Extract the [X, Y] coordinate from the center of the cell holding the provided text.  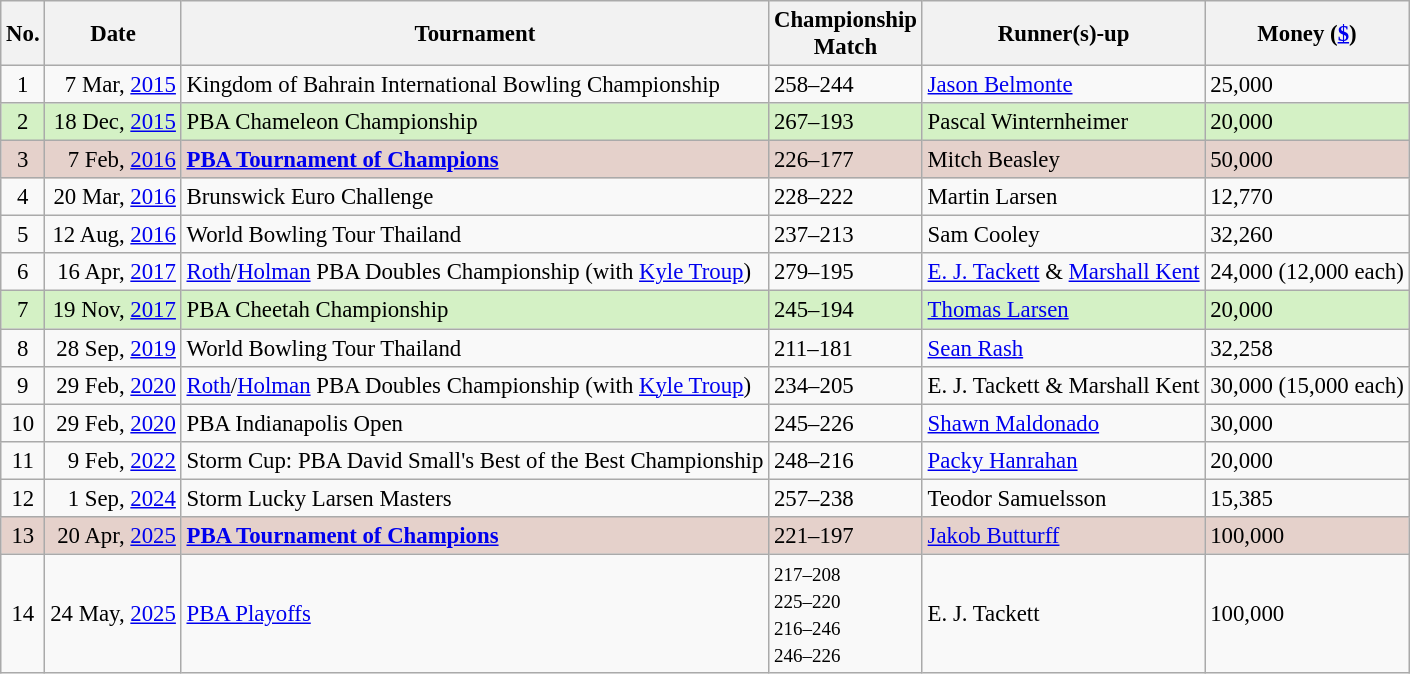
8 [23, 348]
24,000 (12,000 each) [1307, 273]
50,000 [1307, 160]
226–177 [846, 160]
Jason Belmonte [1064, 85]
Jakob Butturff [1064, 536]
9 [23, 385]
Mitch Beasley [1064, 160]
4 [23, 197]
12 [23, 498]
25,000 [1307, 85]
28 Sep, 2019 [113, 348]
No. [23, 34]
14 [23, 614]
30,000 [1307, 423]
12,770 [1307, 197]
20 Mar, 2016 [113, 197]
15,385 [1307, 498]
24 May, 2025 [113, 614]
Thomas Larsen [1064, 310]
13 [23, 536]
E. J. Tackett [1064, 614]
7 [23, 310]
245–226 [846, 423]
Sean Rash [1064, 348]
20 Apr, 2025 [113, 536]
5 [23, 235]
3 [23, 160]
Martin Larsen [1064, 197]
Storm Cup: PBA David Small's Best of the Best Championship [474, 460]
257–238 [846, 498]
228–222 [846, 197]
6 [23, 273]
7 Mar, 2015 [113, 85]
2 [23, 122]
PBA Cheetah Championship [474, 310]
Brunswick Euro Challenge [474, 197]
211–181 [846, 348]
30,000 (15,000 each) [1307, 385]
267–193 [846, 122]
237–213 [846, 235]
Packy Hanrahan [1064, 460]
Teodor Samuelsson [1064, 498]
9 Feb, 2022 [113, 460]
221–197 [846, 536]
7 Feb, 2016 [113, 160]
ChampionshipMatch [846, 34]
1 [23, 85]
12 Aug, 2016 [113, 235]
Shawn Maldonado [1064, 423]
18 Dec, 2015 [113, 122]
245–194 [846, 310]
PBA Chameleon Championship [474, 122]
1 Sep, 2024 [113, 498]
217–208225–220216–246246–226 [846, 614]
Pascal Winternheimer [1064, 122]
PBA Playoffs [474, 614]
11 [23, 460]
10 [23, 423]
258–244 [846, 85]
19 Nov, 2017 [113, 310]
16 Apr, 2017 [113, 273]
Money ($) [1307, 34]
Sam Cooley [1064, 235]
Storm Lucky Larsen Masters [474, 498]
Tournament [474, 34]
248–216 [846, 460]
PBA Indianapolis Open [474, 423]
234–205 [846, 385]
Date [113, 34]
Runner(s)-up [1064, 34]
279–195 [846, 273]
32,260 [1307, 235]
32,258 [1307, 348]
Kingdom of Bahrain International Bowling Championship [474, 85]
